Determine the (x, y) coordinate at the center of the cell enclosing the given text.  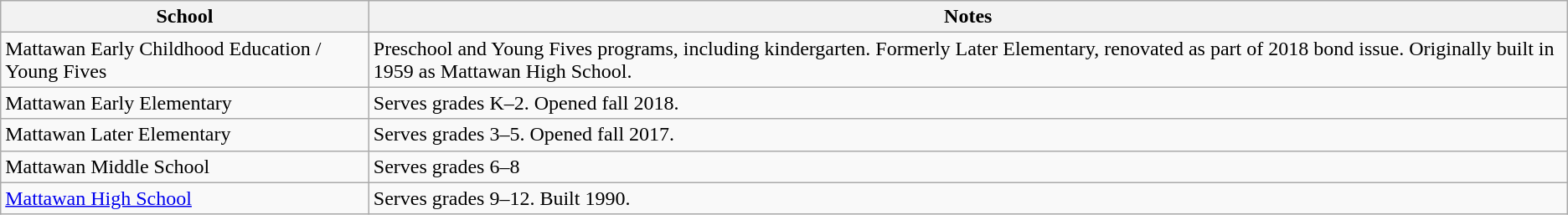
Notes (968, 17)
Mattawan High School (185, 198)
School (185, 17)
Mattawan Middle School (185, 166)
Serves grades 9–12. Built 1990. (968, 198)
Serves grades 3–5. Opened fall 2017. (968, 135)
Serves grades 6–8 (968, 166)
Mattawan Early Childhood Education / Young Fives (185, 60)
Mattawan Early Elementary (185, 103)
Mattawan Later Elementary (185, 135)
Serves grades K–2. Opened fall 2018. (968, 103)
